Locate the cell with the specified text and output its [x, y] center coordinate. 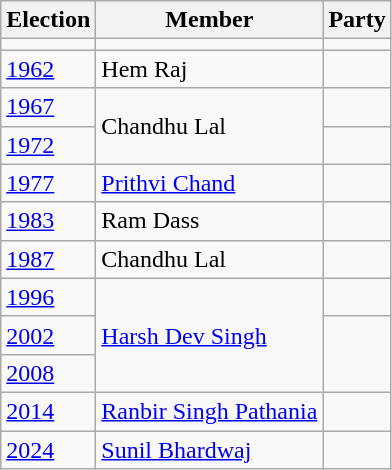
2024 [48, 449]
2002 [48, 335]
1996 [48, 297]
1977 [48, 183]
Sunil Bhardwaj [210, 449]
Harsh Dev Singh [210, 335]
1967 [48, 107]
Member [210, 20]
Prithvi Chand [210, 183]
1987 [48, 259]
Party [357, 20]
Ram Dass [210, 221]
Hem Raj [210, 69]
Election [48, 20]
2014 [48, 411]
1972 [48, 145]
Ranbir Singh Pathania [210, 411]
2008 [48, 373]
1962 [48, 69]
1983 [48, 221]
